From the cell containing the given text, extract its center point as (x, y) coordinate. 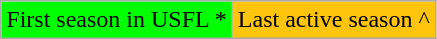
First season in USFL * (117, 20)
Last active season ^ (334, 20)
